Return [X, Y] of the center of cell containing provided text 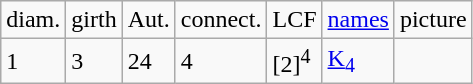
picture [433, 20]
4 [221, 62]
Aut. [148, 20]
1 [34, 62]
K4 [358, 62]
24 [148, 62]
diam. [34, 20]
names [358, 20]
LCF [294, 20]
connect. [221, 20]
[2]4 [294, 62]
girth [94, 20]
3 [94, 62]
